Extract the (x, y) coordinate from the center of the cell holding the provided text.  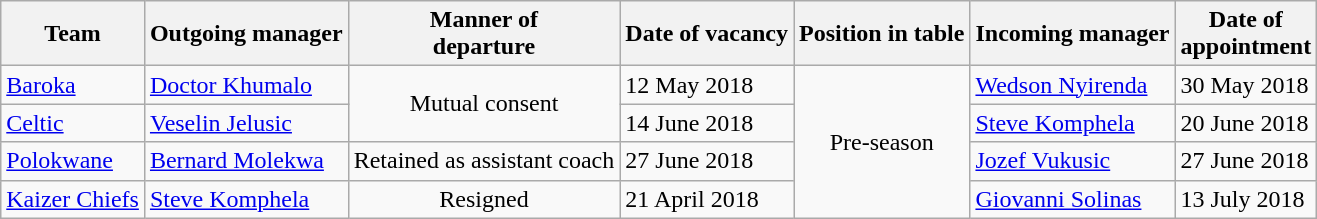
Doctor Khumalo (246, 85)
Manner ofdeparture (484, 34)
Wedson Nyirenda (1072, 85)
Retained as assistant coach (484, 161)
Baroka (73, 85)
13 July 2018 (1246, 199)
12 May 2018 (707, 85)
Kaizer Chiefs (73, 199)
Giovanni Solinas (1072, 199)
Position in table (882, 34)
Incoming manager (1072, 34)
Jozef Vukusic (1072, 161)
Veselin Jelusic (246, 123)
Outgoing manager (246, 34)
14 June 2018 (707, 123)
Pre-season (882, 142)
Mutual consent (484, 104)
Resigned (484, 199)
Team (73, 34)
21 April 2018 (707, 199)
Celtic (73, 123)
Polokwane (73, 161)
20 June 2018 (1246, 123)
Date ofappointment (1246, 34)
Date of vacancy (707, 34)
Bernard Molekwa (246, 161)
30 May 2018 (1246, 85)
